Search for the cell housing the specified text and yield its (X, Y) center coordinate. 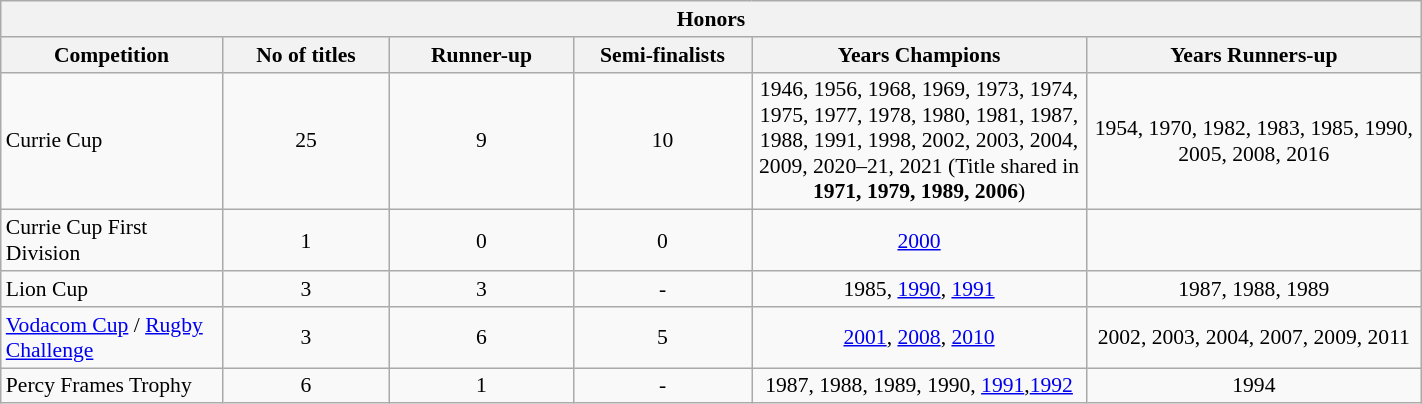
1985, 1990, 1991 (920, 289)
2001, 2008, 2010 (920, 338)
Runner-up (482, 55)
Lion Cup (112, 289)
5 (662, 338)
1994 (1254, 386)
25 (306, 141)
2000 (920, 240)
Vodacom Cup / Rugby Challenge (112, 338)
Semi-finalists (662, 55)
Years Runners-up (1254, 55)
Currie Cup First Division (112, 240)
Currie Cup (112, 141)
1987, 1988, 1989 (1254, 289)
2002, 2003, 2004, 2007, 2009, 2011 (1254, 338)
No of titles (306, 55)
9 (482, 141)
Honors (711, 19)
10 (662, 141)
Years Champions (920, 55)
Percy Frames Trophy (112, 386)
1954, 1970, 1982, 1983, 1985, 1990, 2005, 2008, 2016 (1254, 141)
1987, 1988, 1989, 1990, 1991,1992 (920, 386)
Competition (112, 55)
